Return (X, Y) of the center of cell containing provided text 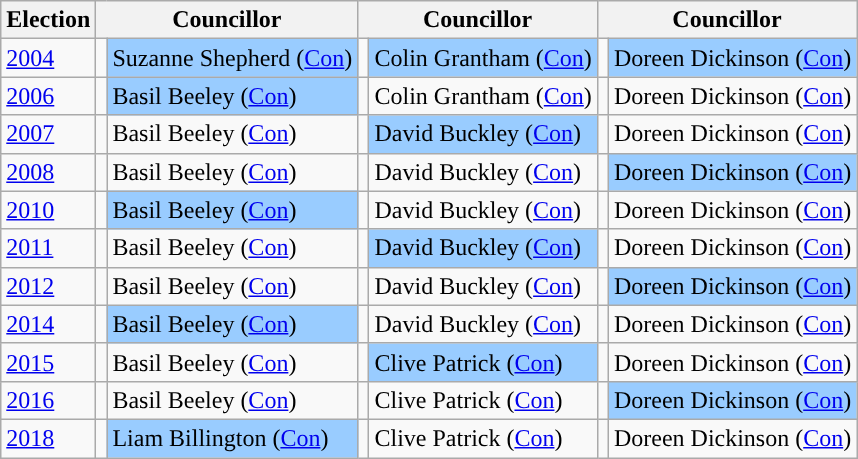
2016 (48, 400)
2007 (48, 134)
2014 (48, 324)
Liam Billington (Con) (232, 438)
Election (48, 20)
Suzanne Shepherd (Con) (232, 58)
2004 (48, 58)
2012 (48, 286)
2010 (48, 210)
2011 (48, 248)
2015 (48, 362)
2008 (48, 172)
2018 (48, 438)
2006 (48, 96)
